Extract the [x, y] coordinate from the center of the cell holding the provided text.  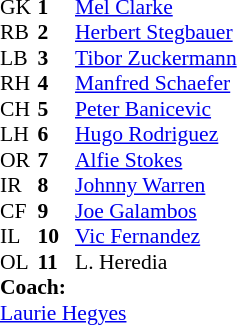
IL [19, 237]
Peter Banicevic [156, 109]
7 [57, 160]
IR [19, 185]
8 [57, 185]
LH [19, 135]
Alfie Stokes [156, 160]
11 [57, 262]
5 [57, 109]
OR [19, 160]
Hugo Rodriguez [156, 135]
2 [57, 33]
Coach: [118, 287]
CH [19, 109]
CF [19, 211]
Vic Fernandez [156, 237]
Herbert Stegbauer [156, 33]
Joe Galambos [156, 211]
10 [57, 237]
OL [19, 262]
4 [57, 83]
L. Heredia [156, 262]
RB [19, 33]
9 [57, 211]
Johnny Warren [156, 185]
Manfred Schaefer [156, 83]
3 [57, 58]
LB [19, 58]
Tibor Zuckermann [156, 58]
RH [19, 83]
6 [57, 135]
